Output the (x, y) coordinate of the center of the cell containing the given text.  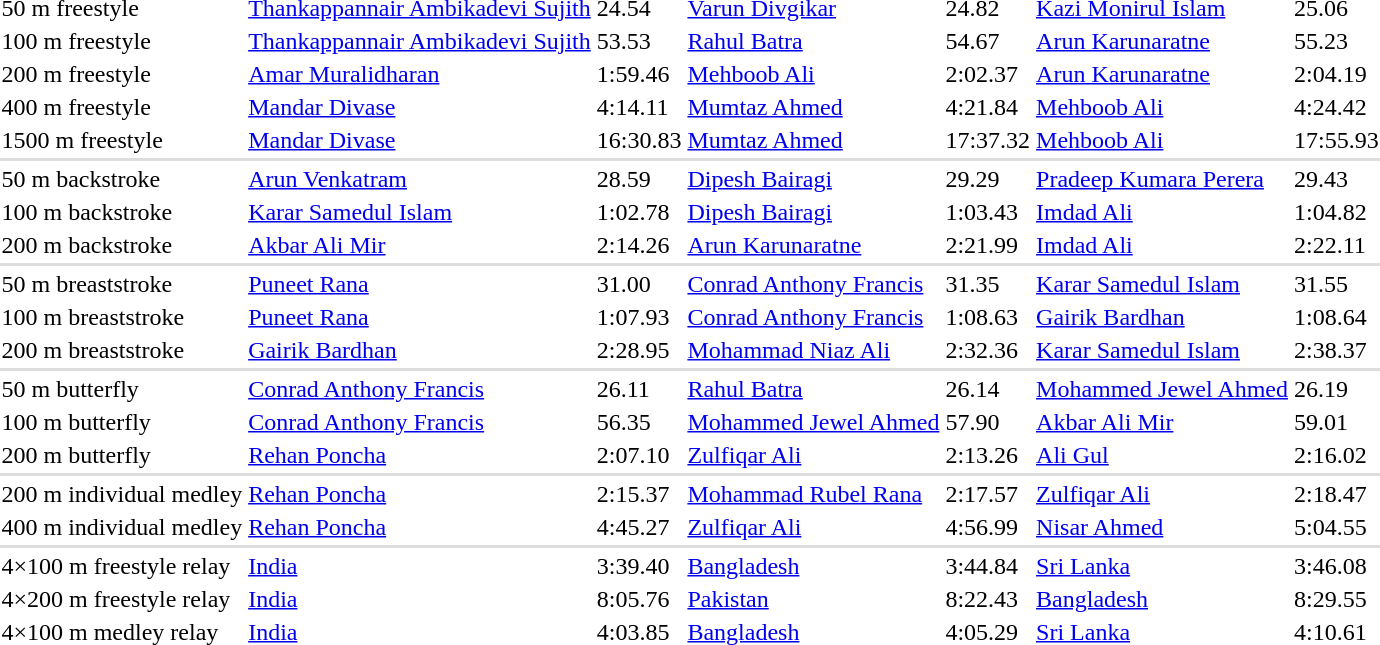
Mohammad Rubel Rana (814, 494)
200 m freestyle (122, 74)
200 m breaststroke (122, 350)
100 m freestyle (122, 41)
4×200 m freestyle relay (122, 599)
8:22.43 (988, 599)
1500 m freestyle (122, 140)
400 m individual medley (122, 527)
26.11 (639, 389)
1:08.63 (988, 317)
3:44.84 (988, 566)
8:05.76 (639, 599)
2:14.26 (639, 245)
2:07.10 (639, 455)
2:15.37 (639, 494)
Pakistan (814, 599)
1:02.78 (639, 212)
28.59 (639, 179)
4:21.84 (988, 107)
400 m freestyle (122, 107)
2:21.99 (988, 245)
Sri Lanka (1162, 566)
4×100 m freestyle relay (122, 566)
29.29 (988, 179)
2:17.57 (988, 494)
17:37.32 (988, 140)
Pradeep Kumara Perera (1162, 179)
1:07.93 (639, 317)
4:14.11 (639, 107)
200 m individual medley (122, 494)
1:59.46 (639, 74)
31.35 (988, 284)
16:30.83 (639, 140)
53.53 (639, 41)
Thankappannair Ambikadevi Sujith (420, 41)
Mohammad Niaz Ali (814, 350)
200 m butterfly (122, 455)
100 m breaststroke (122, 317)
200 m backstroke (122, 245)
2:28.95 (639, 350)
56.35 (639, 422)
50 m breaststroke (122, 284)
54.67 (988, 41)
4:45.27 (639, 527)
2:32.36 (988, 350)
2:13.26 (988, 455)
50 m backstroke (122, 179)
3:39.40 (639, 566)
2:02.37 (988, 74)
Nisar Ahmed (1162, 527)
50 m butterfly (122, 389)
57.90 (988, 422)
100 m backstroke (122, 212)
1:03.43 (988, 212)
Amar Muralidharan (420, 74)
100 m butterfly (122, 422)
Ali Gul (1162, 455)
31.00 (639, 284)
26.14 (988, 389)
4:56.99 (988, 527)
Arun Venkatram (420, 179)
